For the text-containing cell, return its midpoint in (x, y) coordinate format. 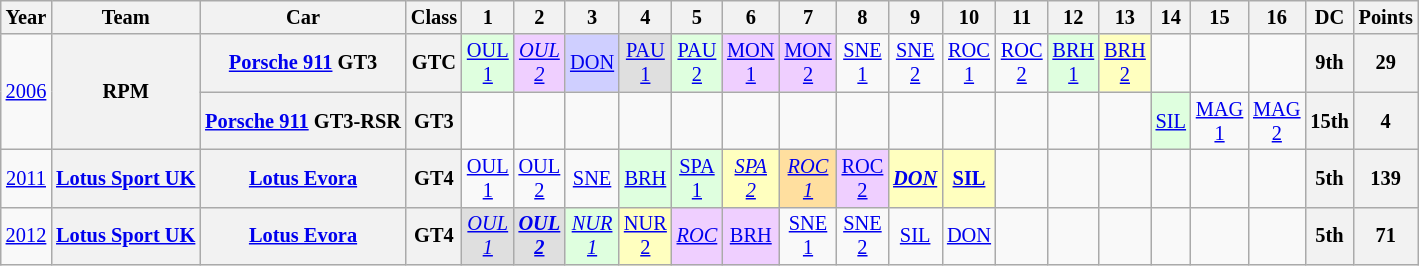
MAG2 (1276, 121)
Points (1386, 17)
9 (915, 17)
2 (540, 17)
8 (863, 17)
Class (434, 17)
Team (126, 17)
Porsche 911 GT3 (303, 63)
3 (592, 17)
Year (26, 17)
139 (1386, 178)
GTC (434, 63)
2006 (26, 92)
10 (969, 17)
BRH2 (1125, 63)
Porsche 911 GT3-RSR (303, 121)
29 (1386, 63)
PAU1 (646, 63)
MON2 (808, 63)
MAG1 (1220, 121)
16 (1276, 17)
13 (1125, 17)
1 (488, 17)
DC (1329, 17)
11 (1022, 17)
GT3 (434, 121)
NUR1 (592, 236)
NUR2 (646, 236)
RPM (126, 92)
12 (1073, 17)
ROC (697, 236)
2011 (26, 178)
PAU2 (697, 63)
SNE (592, 178)
MON1 (750, 63)
7 (808, 17)
SPA1 (697, 178)
2012 (26, 236)
14 (1171, 17)
15 (1220, 17)
Car (303, 17)
15th (1329, 121)
71 (1386, 236)
5 (697, 17)
6 (750, 17)
9th (1329, 63)
BRH1 (1073, 63)
SPA2 (750, 178)
